Scan for the cell matching the given text and deliver its (x, y) coordinate at center. 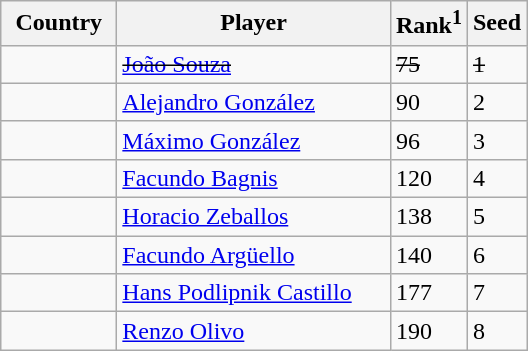
6 (496, 255)
3 (496, 140)
177 (428, 293)
2 (496, 102)
96 (428, 140)
7 (496, 293)
4 (496, 178)
Máximo González (254, 140)
1 (496, 64)
140 (428, 255)
Rank1 (428, 24)
Facundo Bagnis (254, 178)
Country (59, 24)
Horacio Zeballos (254, 217)
Seed (496, 24)
Alejandro González (254, 102)
João Souza (254, 64)
138 (428, 217)
Player (254, 24)
5 (496, 217)
90 (428, 102)
8 (496, 331)
Hans Podlipnik Castillo (254, 293)
Facundo Argüello (254, 255)
190 (428, 331)
120 (428, 178)
75 (428, 64)
Renzo Olivo (254, 331)
